Pinpoint the cell where the given text exists, returning its [x, y] midpoint coordinate. 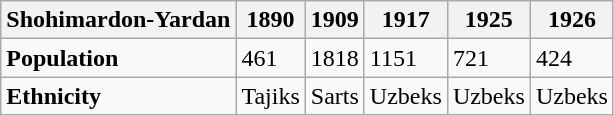
461 [270, 58]
Shohimardon-Yardan [118, 20]
1818 [334, 58]
1909 [334, 20]
Population [118, 58]
424 [572, 58]
1890 [270, 20]
Sarts [334, 96]
1917 [406, 20]
1151 [406, 58]
721 [488, 58]
Ethnicity [118, 96]
1926 [572, 20]
Tajiks [270, 96]
1925 [488, 20]
